Extract the [X, Y] coordinate from the center of the cell holding the provided text.  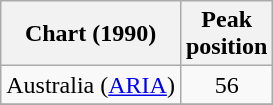
Chart (1990) [91, 34]
Peakposition [226, 34]
Australia (ARIA) [91, 85]
56 [226, 85]
